Provide the [X, Y] coordinate of the cell's center where the given text is located.  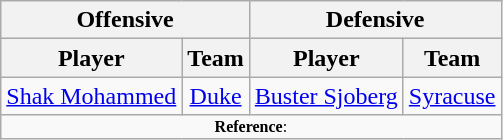
Offensive [126, 20]
Buster Sjoberg [326, 96]
Defensive [375, 20]
Reference: [251, 127]
Duke [216, 96]
Syracuse [452, 96]
Shak Mohammed [92, 96]
